Return the [x, y] coordinate for the center point of the cell that contains the specified text.  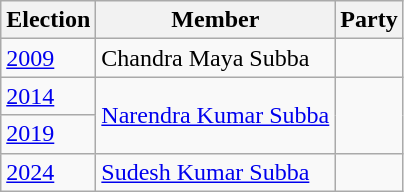
2024 [48, 172]
2009 [48, 58]
Sudesh Kumar Subba [216, 172]
2019 [48, 134]
Narendra Kumar Subba [216, 115]
Member [216, 20]
Election [48, 20]
2014 [48, 96]
Chandra Maya Subba [216, 58]
Party [369, 20]
